Return [x, y] of the center of cell containing provided text 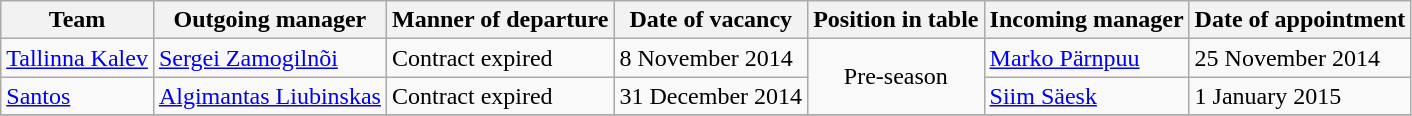
Pre-season [896, 77]
Sergei Zamogilnõi [270, 58]
31 December 2014 [711, 96]
Marko Pärnpuu [1086, 58]
8 November 2014 [711, 58]
Algimantas Liubinskas [270, 96]
Incoming manager [1086, 20]
Santos [78, 96]
Tallinna Kalev [78, 58]
1 January 2015 [1300, 96]
Date of vacancy [711, 20]
25 November 2014 [1300, 58]
Outgoing manager [270, 20]
Team [78, 20]
Siim Säesk [1086, 96]
Manner of departure [500, 20]
Date of appointment [1300, 20]
Position in table [896, 20]
